Provide the (X, Y) coordinate of the cell's center where the given text is located.  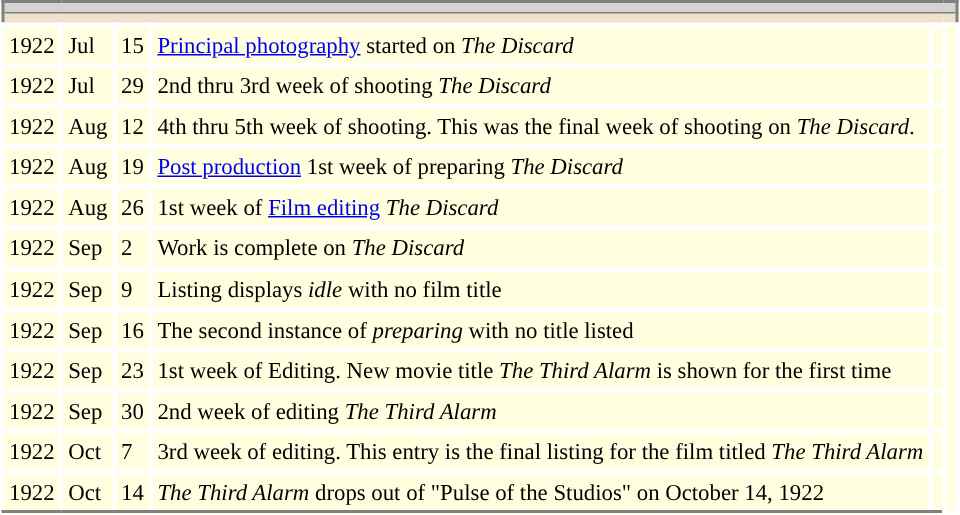
23 (132, 370)
1st week of Film editing The Discard (540, 208)
Principal photography started on The Discard (540, 46)
The second instance of preparing with no title listed (540, 330)
2 (132, 248)
30 (132, 410)
Post production 1st week of preparing The Discard (540, 168)
9 (132, 290)
1st week of Editing. New movie title The Third Alarm is shown for the first time (540, 370)
7 (132, 452)
26 (132, 208)
2nd week of editing The Third Alarm (540, 410)
The Third Alarm drops out of "Pulse of the Studios" on October 14, 1922 (540, 492)
Listing displays idle with no film title (540, 290)
12 (132, 126)
3rd week of editing. This entry is the final listing for the film titled The Third Alarm (540, 452)
15 (132, 46)
Work is complete on The Discard (540, 248)
2nd thru 3rd week of shooting The Discard (540, 86)
16 (132, 330)
14 (132, 492)
19 (132, 168)
4th thru 5th week of shooting. This was the final week of shooting on The Discard. (540, 126)
29 (132, 86)
